Determine the (x, y) coordinate at the center of the cell enclosing the given text.  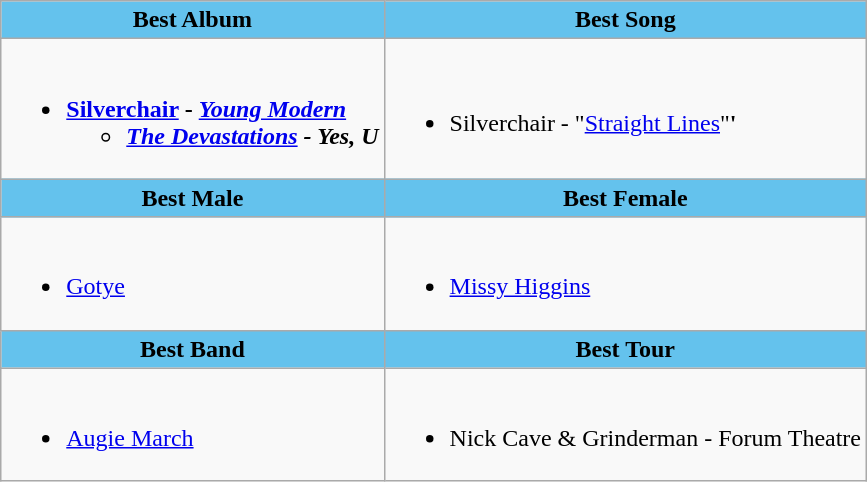
Nick Cave & Grinderman - Forum Theatre (626, 424)
Best Song (626, 20)
Silverchair - "Straight Lines"' (626, 109)
Missy Higgins (626, 274)
Best Tour (626, 349)
Best Band (192, 349)
Best Female (626, 198)
Best Album (192, 20)
Augie March (192, 424)
Silverchair - Young ModernThe Devastations - Yes, U (192, 109)
Best Male (192, 198)
Gotye (192, 274)
